Extract the (x, y) coordinate from the center of the cell holding the provided text.  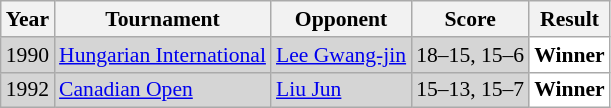
Liu Jun (341, 90)
1992 (28, 90)
1990 (28, 55)
Hungarian International (162, 55)
Tournament (162, 19)
Canadian Open (162, 90)
Result (570, 19)
Lee Gwang-jin (341, 55)
Year (28, 19)
Opponent (341, 19)
Score (470, 19)
15–13, 15–7 (470, 90)
18–15, 15–6 (470, 55)
